Locate the cell with the specified text and output its (x, y) center coordinate. 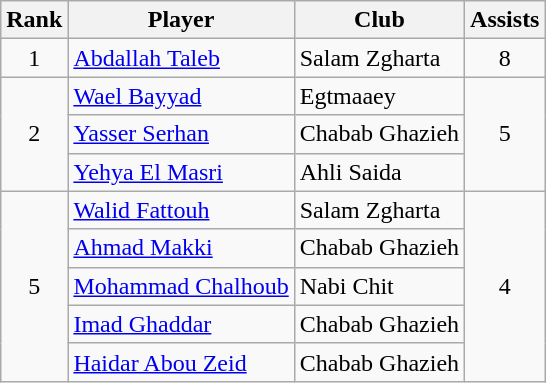
Walid Fattouh (181, 210)
Abdallah Taleb (181, 58)
Haidar Abou Zeid (181, 362)
Club (379, 20)
Player (181, 20)
Mohammad Chalhoub (181, 286)
Rank (34, 20)
Imad Ghaddar (181, 324)
8 (505, 58)
Assists (505, 20)
Nabi Chit (379, 286)
Wael Bayyad (181, 96)
Yasser Serhan (181, 134)
Ahli Saida (379, 172)
Egtmaaey (379, 96)
Ahmad Makki (181, 248)
Yehya El Masri (181, 172)
4 (505, 286)
1 (34, 58)
2 (34, 134)
